From the cell containing the given text, extract its center point as (x, y) coordinate. 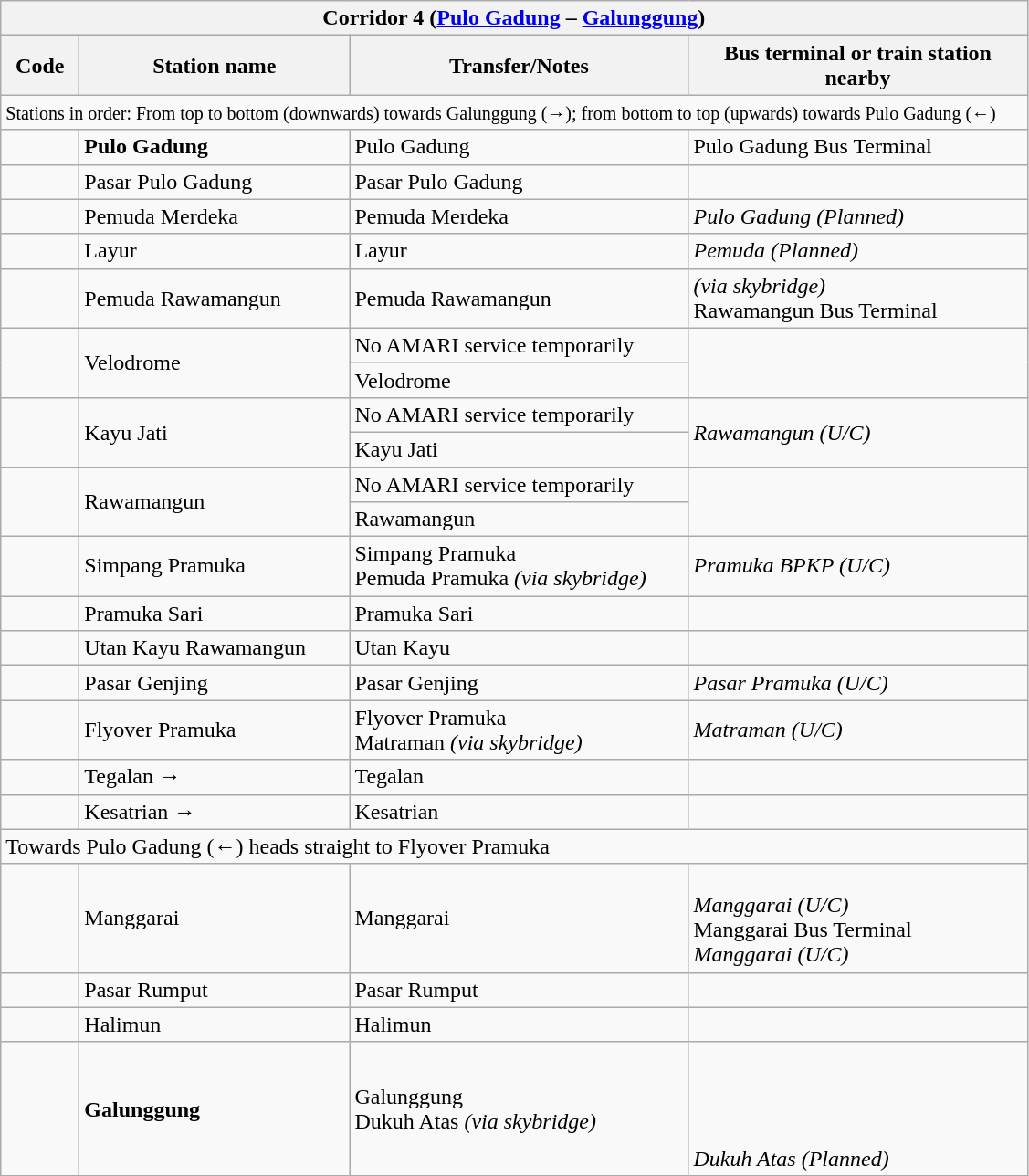
Corridor 4 (Pulo Gadung – Galunggung) (514, 18)
Pemuda (Planned) (858, 251)
Galunggung Dukuh Atas (via skybridge) (519, 1108)
Utan Kayu (519, 648)
Flyover Pramuka (215, 730)
Flyover Pramuka Matraman (via skybridge) (519, 730)
Pasar Pramuka (U/C) (858, 683)
Dukuh Atas (Planned) (858, 1108)
Pulo Gadung (Planned) (858, 216)
Tegalan (519, 777)
(via skybridge) Rawamangun Bus Terminal (858, 298)
Kesatrian (519, 812)
Towards Pulo Gadung (←) heads straight to Flyover Pramuka (514, 846)
Simpang Pramuka Pemuda Pramuka (via skybridge) (519, 566)
Rawamangun (U/C) (858, 432)
Pulo Gadung Bus Terminal (858, 147)
Matraman (U/C) (858, 730)
Pramuka BPKP (U/C) (858, 566)
Utan Kayu Rawamangun (215, 648)
Station name (215, 66)
Manggarai (U/C) Manggarai Bus Terminal Manggarai (U/C) (858, 919)
Bus terminal or train station nearby (858, 66)
Transfer/Notes (519, 66)
Galunggung (215, 1108)
Code (40, 66)
Kesatrian → (215, 812)
Stations in order: From top to bottom (downwards) towards Galunggung (→); from bottom to top (upwards) towards Pulo Gadung (←) (514, 112)
Simpang Pramuka (215, 566)
Tegalan → (215, 777)
